Output the [X, Y] coordinate of the center of the cell containing the given text.  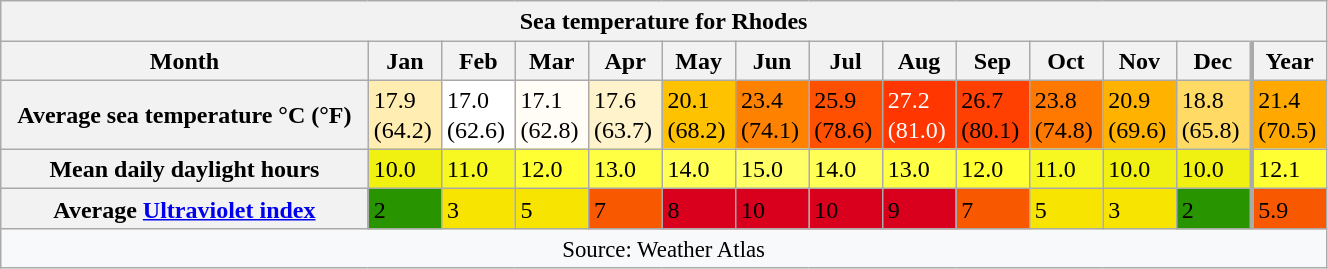
May [698, 61]
Apr [624, 61]
20.9(69.6) [1140, 114]
20.1(68.2) [698, 114]
12.1 [1288, 169]
23.4(74.1) [772, 114]
15.0 [772, 169]
Feb [478, 61]
25.9(78.6) [846, 114]
27.2(81.0) [918, 114]
Jan [404, 61]
5.9 [1288, 209]
Month [184, 61]
Jun [772, 61]
Dec [1214, 61]
8 [698, 209]
18.8(65.8) [1214, 114]
17.6(63.7) [624, 114]
Mar [552, 61]
21.4(70.5) [1288, 114]
17.9(64.2) [404, 114]
Mean daily daylight hours [184, 169]
Average Ultraviolet index [184, 209]
Nov [1140, 61]
17.1(62.8) [552, 114]
17.0(62.6) [478, 114]
Sea temperature for Rhodes [664, 21]
Oct [1066, 61]
Aug [918, 61]
23.8(74.8) [1066, 114]
Average sea temperature °C (°F) [184, 114]
9 [918, 209]
Source: Weather Atlas [664, 248]
Jul [846, 61]
Sep [992, 61]
26.7(80.1) [992, 114]
Year [1288, 61]
